Detect which cell encompasses the target text, then output its [X, Y] center coordinate. 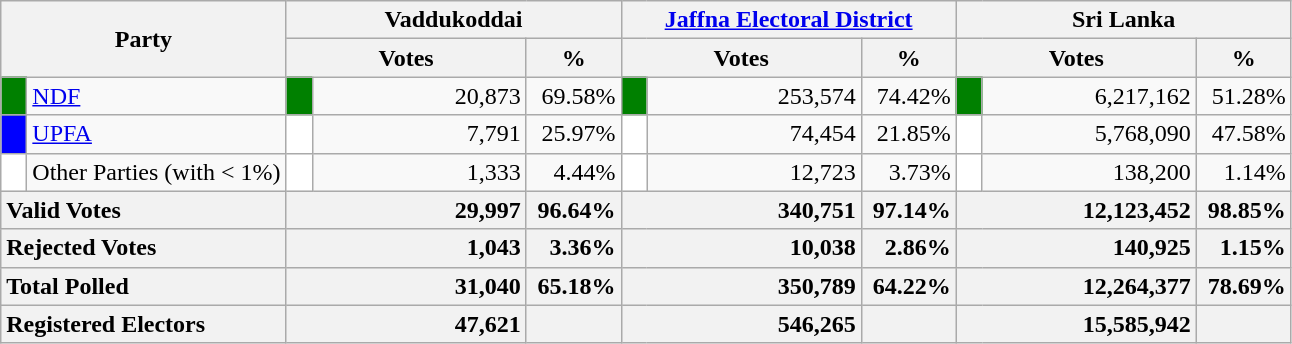
10,038 [741, 248]
74.42% [908, 96]
5,768,090 [1089, 134]
51.28% [1244, 96]
12,723 [754, 172]
98.85% [1244, 210]
Valid Votes [144, 210]
25.97% [574, 134]
Jaffna Electoral District [788, 20]
21.85% [908, 134]
Party [144, 39]
138,200 [1089, 172]
12,264,377 [1076, 286]
253,574 [754, 96]
29,997 [406, 210]
1,333 [419, 172]
97.14% [908, 210]
140,925 [1076, 248]
Sri Lanka [1124, 20]
65.18% [574, 286]
Total Polled [144, 286]
74,454 [754, 134]
Rejected Votes [144, 248]
47.58% [1244, 134]
Registered Electors [144, 324]
6,217,162 [1089, 96]
2.86% [908, 248]
47,621 [406, 324]
546,265 [741, 324]
20,873 [419, 96]
UPFA [156, 134]
7,791 [419, 134]
64.22% [908, 286]
NDF [156, 96]
3.36% [574, 248]
78.69% [1244, 286]
Vaddukoddai [454, 20]
31,040 [406, 286]
4.44% [574, 172]
1.15% [1244, 248]
350,789 [741, 286]
1.14% [1244, 172]
15,585,942 [1076, 324]
3.73% [908, 172]
69.58% [574, 96]
Other Parties (with < 1%) [156, 172]
1,043 [406, 248]
340,751 [741, 210]
12,123,452 [1076, 210]
96.64% [574, 210]
